Return (X, Y) of the center of cell containing provided text 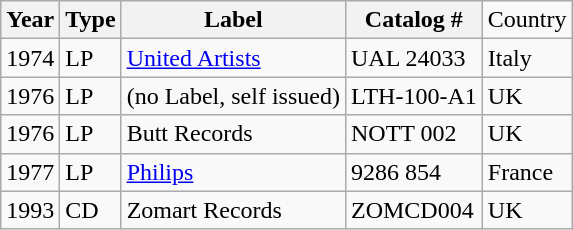
Italy (527, 58)
Label (233, 20)
Butt Records (233, 134)
Catalog # (414, 20)
1974 (30, 58)
ZOMCD004 (414, 210)
Country (527, 20)
Type (90, 20)
Philips (233, 172)
Year (30, 20)
Zomart Records (233, 210)
1977 (30, 172)
1993 (30, 210)
(no Label, self issued) (233, 96)
United Artists (233, 58)
CD (90, 210)
LTH-100-A1 (414, 96)
France (527, 172)
9286 854 (414, 172)
UAL 24033 (414, 58)
NOTT 002 (414, 134)
